Identify which cell holds the provided text, then report its (X, Y) central coordinate. 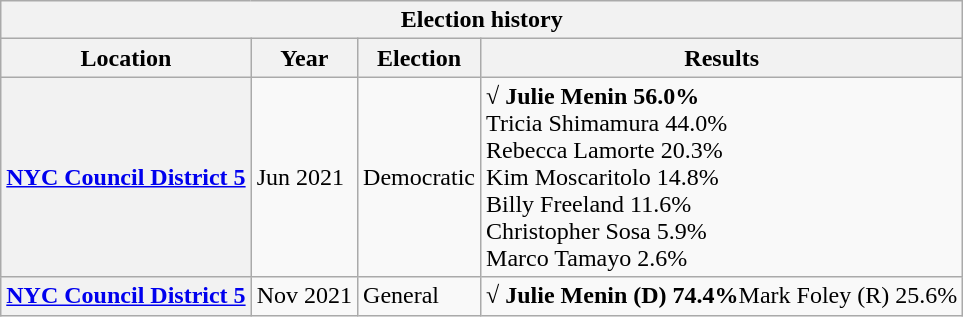
General (420, 296)
√ Julie Menin 56.0%Tricia Shimamura 44.0%Rebecca Lamorte 20.3%Kim Moscaritolo 14.8%Billy Freeland 11.6%Christopher Sosa 5.9%Marco Tamayo 2.6% (722, 177)
Nov 2021 (304, 296)
Location (126, 58)
Jun 2021 (304, 177)
Results (722, 58)
Democratic (420, 177)
√ Julie Menin (D) 74.4%Mark Foley (R) 25.6% (722, 296)
Year (304, 58)
Election (420, 58)
Election history (482, 20)
